Locate the cell with the specified text and output its (X, Y) center coordinate. 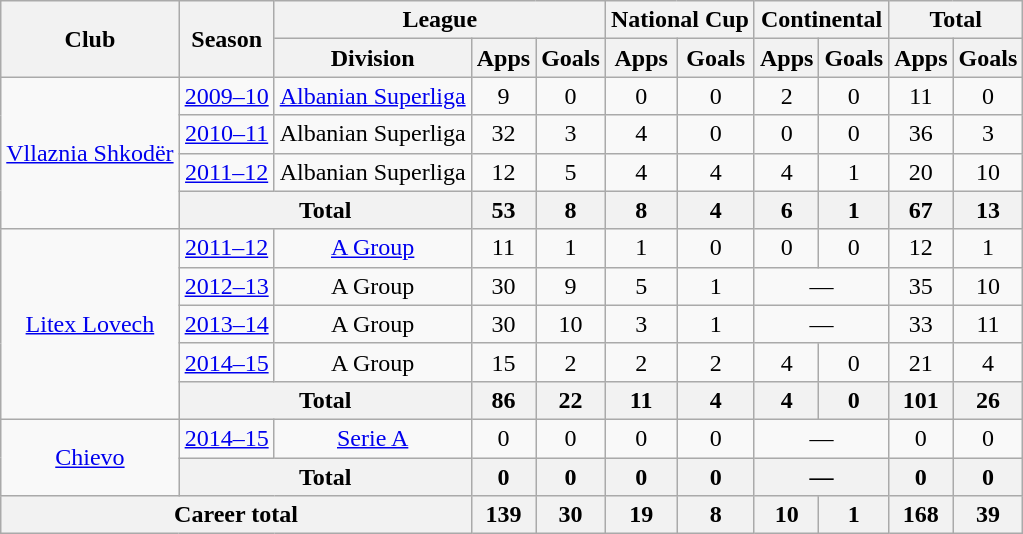
2012–13 (226, 286)
Club (90, 39)
168 (921, 515)
Chievo (90, 457)
19 (641, 515)
139 (503, 515)
2010–11 (226, 134)
2013–14 (226, 324)
67 (921, 210)
86 (503, 400)
22 (571, 400)
Continental (821, 20)
33 (921, 324)
Vllaznia Shkodër (90, 153)
2009–10 (226, 96)
26 (988, 400)
Litex Lovech (90, 324)
League (440, 20)
Career total (236, 515)
36 (921, 134)
20 (921, 172)
15 (503, 362)
21 (921, 362)
Serie A (372, 438)
39 (988, 515)
35 (921, 286)
6 (786, 210)
13 (988, 210)
32 (503, 134)
Division (372, 58)
101 (921, 400)
53 (503, 210)
Season (226, 39)
National Cup (680, 20)
